For the text-containing cell, return its midpoint in (x, y) coordinate format. 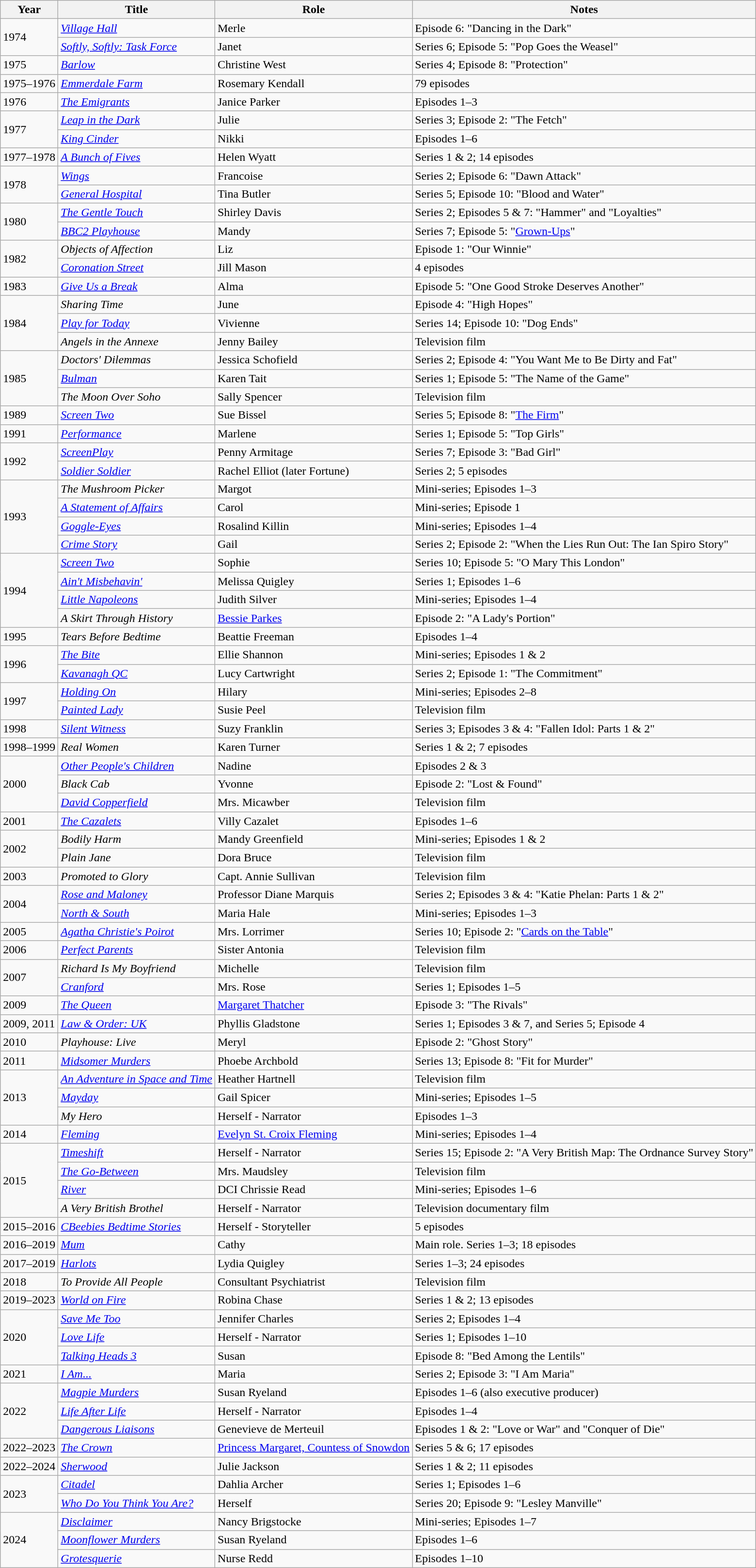
Kavanagh QC (137, 673)
Lucy Cartwright (313, 673)
Save Me Too (137, 1319)
Citadel (137, 1485)
Main role. Series 1–3; 18 episodes (584, 1245)
Mini-series; Episode 1 (584, 507)
2022–2024 (29, 1466)
ScreenPlay (137, 452)
The Bite (137, 655)
Carol (313, 507)
Series 10; Episode 5: "O Mary This London" (584, 563)
1997 (29, 701)
Phyllis Gladstone (313, 1024)
Series 1–3; 24 episodes (584, 1263)
Goggle-Eyes (137, 526)
Villy Cazalet (313, 821)
1992 (29, 461)
Series 2; Episodes 3 & 4: "Katie Phelan: Parts 1 & 2" (584, 895)
Series 13; Episode 8: "Fit for Murder" (584, 1060)
Life After Life (137, 1411)
Harlots (137, 1263)
2024 (29, 1540)
2003 (29, 876)
1998–1999 (29, 747)
Give Us a Break (137, 286)
2004 (29, 904)
Series 1; Episodes 1–10 (584, 1337)
Liz (313, 249)
Episode 1: "Our Winnie" (584, 249)
Series 1 & 2; 13 episodes (584, 1300)
2002 (29, 849)
Gail Spicer (313, 1097)
Robina Chase (313, 1300)
David Copperfield (137, 802)
General Hospital (137, 194)
Silent Witness (137, 729)
Professor Diane Marquis (313, 895)
The Go-Between (137, 1171)
Rose and Maloney (137, 895)
Series 2; Episode 2: "When the Lies Run Out: The Ian Spiro Story" (584, 544)
2005 (29, 931)
1976 (29, 102)
North & South (137, 913)
Angels in the Annexe (137, 342)
Herself (313, 1503)
Mum (137, 1245)
Barlow (137, 65)
Village Hall (137, 28)
2017–2019 (29, 1263)
1983 (29, 286)
Susan (313, 1355)
Promoted to Glory (137, 876)
Episode 2: "A Lady's Portion" (584, 618)
Cathy (313, 1245)
Soldier Soldier (137, 470)
Agatha Christie's Poirot (137, 931)
1998 (29, 729)
1974 (29, 37)
I Am... (137, 1374)
Mini-series; Episodes 1–6 (584, 1190)
Series 5; Episode 10: "Blood and Water" (584, 194)
Margot (313, 489)
4 episodes (584, 268)
Francoise (313, 175)
5 episodes (584, 1226)
Sue Bissel (313, 415)
A Skirt Through History (137, 618)
Nikki (313, 139)
Softly, Softly: Task Force (137, 47)
The Cazalets (137, 821)
Alma (313, 286)
DCI Chrissie Read (313, 1190)
A Statement of Affairs (137, 507)
Series 2; Episode 3: "I Am Maria" (584, 1374)
Love Life (137, 1337)
Bessie Parkes (313, 618)
2014 (29, 1134)
The Crown (137, 1448)
1980 (29, 221)
1996 (29, 664)
Mrs. Micawber (313, 802)
2019–2023 (29, 1300)
1977–1978 (29, 157)
Play for Today (137, 323)
Karen Turner (313, 747)
Rosemary Kendall (313, 83)
Janet (313, 47)
Bulman (137, 378)
Wings (137, 175)
2001 (29, 821)
Law & Order: UK (137, 1024)
Sophie (313, 563)
2022–2023 (29, 1448)
Fleming (137, 1134)
Merle (313, 28)
Helen Wyatt (313, 157)
Heather Hartnell (313, 1079)
Series 20; Episode 9: "Lesley Manville" (584, 1503)
The Moon Over Soho (137, 397)
Black Cab (137, 784)
Doctors' Dilemmas (137, 360)
Judith Silver (313, 600)
Series 1; Episode 5: "Top Girls" (584, 434)
Episodes 1–6 (also executive producer) (584, 1392)
Episode 4: "High Hopes" (584, 305)
Series 2; Episodes 1–4 (584, 1319)
Role (313, 10)
2018 (29, 1282)
Mandy (313, 231)
A Very British Brothel (137, 1208)
Series 7; Episode 5: "Grown-Ups" (584, 231)
To Provide All People (137, 1282)
Yvonne (313, 784)
Who Do You Think You Are? (137, 1503)
Emmerdale Farm (137, 83)
Capt. Annie Sullivan (313, 876)
Julie Jackson (313, 1466)
Series 2; Episode 4: "You Want Me to Be Dirty and Fat" (584, 360)
1982 (29, 259)
Series 1; Episode 5: "The Name of the Game" (584, 378)
Beattie Freeman (313, 637)
Series 2; Episode 6: "Dawn Attack" (584, 175)
Julie (313, 120)
Mrs. Lorrimer (313, 931)
Painted Lady (137, 710)
World on Fire (137, 1300)
Real Women (137, 747)
Phoebe Archbold (313, 1060)
Leap in the Dark (137, 120)
Sister Antonia (313, 950)
Episodes 2 & 3 (584, 765)
2010 (29, 1042)
Ellie Shannon (313, 655)
2015–2016 (29, 1226)
1991 (29, 434)
Mayday (137, 1097)
Objects of Affection (137, 249)
Rosalind Killin (313, 526)
Cranford (137, 987)
Consultant Psychiatrist (313, 1282)
Playhouse: Live (137, 1042)
A Bunch of Fives (137, 157)
1978 (29, 185)
Episode 3: "The Rivals" (584, 1005)
Coronation Street (137, 268)
Genevieve de Merteuil (313, 1429)
King Cinder (137, 139)
1977 (29, 129)
Dahlia Archer (313, 1485)
Television documentary film (584, 1208)
Series 5; Episode 8: "The Firm" (584, 415)
Jenny Bailey (313, 342)
Mrs. Maudsley (313, 1171)
Marlene (313, 434)
Series 15; Episode 2: "A Very British Map: The Ordnance Survey Story" (584, 1153)
1995 (29, 637)
Jessica Schofield (313, 360)
Series 3; Episode 2: "The Fetch" (584, 120)
Little Napoleons (137, 600)
Gail (313, 544)
The Mushroom Picker (137, 489)
2021 (29, 1374)
Performance (137, 434)
Episode 2: "Lost & Found" (584, 784)
Sharing Time (137, 305)
The Gentle Touch (137, 212)
Sally Spencer (313, 397)
2015 (29, 1180)
June (313, 305)
Timeshift (137, 1153)
Richard Is My Boyfriend (137, 968)
Shirley Davis (313, 212)
2009, 2011 (29, 1024)
Mini-series; Episodes 2–8 (584, 692)
Series 6; Episode 5: "Pop Goes the Weasel" (584, 47)
Series 1 & 2; 11 episodes (584, 1466)
Crime Story (137, 544)
Year (29, 10)
Plain Jane (137, 858)
Sherwood (137, 1466)
BBC2 Playhouse (137, 231)
My Hero (137, 1116)
Moonflower Murders (137, 1540)
The Queen (137, 1005)
Midsomer Murders (137, 1060)
1993 (29, 516)
Series 1; Episodes 3 & 7, and Series 5; Episode 4 (584, 1024)
Meryl (313, 1042)
Herself - Storyteller (313, 1226)
Episodes 1–10 (584, 1558)
Series 2; 5 episodes (584, 470)
Episode 5: "One Good Stroke Deserves Another" (584, 286)
Grotesquerie (137, 1558)
Suzy Franklin (313, 729)
Series 4; Episode 8: "Protection" (584, 65)
Lydia Quigley (313, 1263)
2013 (29, 1097)
Nancy Brigstocke (313, 1521)
2009 (29, 1005)
Jennifer Charles (313, 1319)
Episode 2: "Ghost Story" (584, 1042)
Penny Armitage (313, 452)
Christine West (313, 65)
2006 (29, 950)
Series 1 & 2; 14 episodes (584, 157)
Dangerous Liaisons (137, 1429)
Jill Mason (313, 268)
2023 (29, 1494)
Perfect Parents (137, 950)
Ain't Misbehavin' (137, 581)
Evelyn St. Croix Fleming (313, 1134)
Janice Parker (313, 102)
Series 3; Episodes 3 & 4: "Fallen Idol: Parts 1 & 2" (584, 729)
2022 (29, 1411)
Other People's Children (137, 765)
Mandy Greenfield (313, 839)
Margaret Thatcher (313, 1005)
Series 1; Episodes 1–5 (584, 987)
1994 (29, 590)
Magpie Murders (137, 1392)
Dora Bruce (313, 858)
Series 2; Episodes 5 & 7: "Hammer" and "Loyalties" (584, 212)
Tina Butler (313, 194)
River (137, 1190)
Disclaimer (137, 1521)
Talking Heads 3 (137, 1355)
Mini-series; Episodes 1–7 (584, 1521)
Series 2; Episode 1: "The Commitment" (584, 673)
Series 5 & 6; 17 episodes (584, 1448)
Notes (584, 10)
2000 (29, 784)
Bodily Harm (137, 839)
Rachel Elliot (later Fortune) (313, 470)
Melissa Quigley (313, 581)
CBeebies Bedtime Stories (137, 1226)
1989 (29, 415)
Mini-series; Episodes 1–5 (584, 1097)
Princess Margaret, Countess of Snowdon (313, 1448)
Karen Tait (313, 378)
Nadine (313, 765)
2011 (29, 1060)
2007 (29, 978)
Episodes 1 & 2: "Love or War" and "Conquer of Die" (584, 1429)
The Emigrants (137, 102)
Hilary (313, 692)
Nurse Redd (313, 1558)
Michelle (313, 968)
1975–1976 (29, 83)
Tears Before Bedtime (137, 637)
1975 (29, 65)
Title (137, 10)
Episode 6: "Dancing in the Dark" (584, 28)
Maria (313, 1374)
Maria Hale (313, 913)
2016–2019 (29, 1245)
Series 10; Episode 2: "Cards on the Table" (584, 931)
79 episodes (584, 83)
2020 (29, 1337)
1984 (29, 323)
Mrs. Rose (313, 987)
Series 14; Episode 10: "Dog Ends" (584, 323)
Holding On (137, 692)
1985 (29, 378)
Series 1 & 2; 7 episodes (584, 747)
Susie Peel (313, 710)
Vivienne (313, 323)
An Adventure in Space and Time (137, 1079)
Series 7; Episode 3: "Bad Girl" (584, 452)
Episode 8: "Bed Among the Lentils" (584, 1355)
